Extract the [x, y] coordinate from the center of the cell holding the provided text.  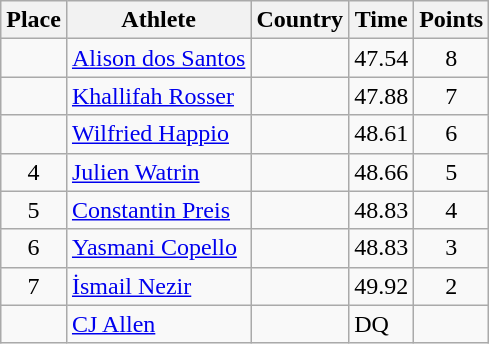
8 [452, 58]
Time [382, 20]
Athlete [158, 20]
DQ [382, 324]
49.92 [382, 286]
Julien Watrin [158, 172]
Place [34, 20]
Wilfried Happio [158, 134]
Country [300, 20]
2 [452, 286]
Alison dos Santos [158, 58]
Constantin Preis [158, 210]
3 [452, 248]
İsmail Nezir [158, 286]
Points [452, 20]
Khallifah Rosser [158, 96]
48.61 [382, 134]
CJ Allen [158, 324]
48.66 [382, 172]
Yasmani Copello [158, 248]
47.88 [382, 96]
47.54 [382, 58]
